Pinpoint the cell where the given text exists, returning its [x, y] midpoint coordinate. 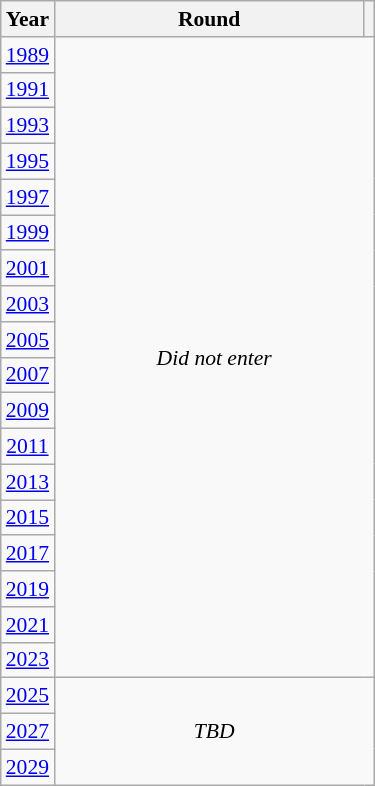
1999 [28, 233]
1989 [28, 55]
Round [209, 19]
2003 [28, 304]
2021 [28, 625]
2027 [28, 732]
2025 [28, 696]
2017 [28, 554]
2007 [28, 375]
2011 [28, 447]
2013 [28, 482]
2023 [28, 660]
Year [28, 19]
2009 [28, 411]
1993 [28, 126]
1995 [28, 162]
2001 [28, 269]
1991 [28, 90]
Did not enter [214, 358]
2019 [28, 589]
TBD [214, 732]
1997 [28, 197]
2029 [28, 767]
2015 [28, 518]
2005 [28, 340]
